Locate the cell with the specified text and output its (X, Y) center coordinate. 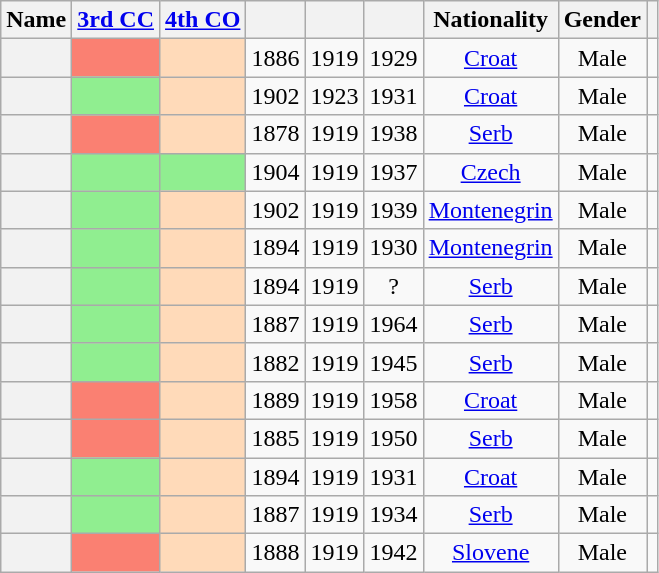
1886 (276, 58)
1934 (394, 515)
1958 (394, 400)
Czech (490, 172)
4th CO (203, 20)
Nationality (490, 20)
1950 (394, 438)
1882 (276, 362)
1923 (334, 96)
1945 (394, 362)
1904 (276, 172)
Gender (602, 20)
1889 (276, 400)
Slovene (490, 553)
? (394, 286)
1964 (394, 324)
1885 (276, 438)
1930 (394, 248)
1938 (394, 134)
1939 (394, 210)
1878 (276, 134)
1942 (394, 553)
3rd CC (116, 20)
1888 (276, 553)
1937 (394, 172)
Name (36, 20)
1929 (394, 58)
